Scan for the cell matching the given text and deliver its [X, Y] coordinate at center. 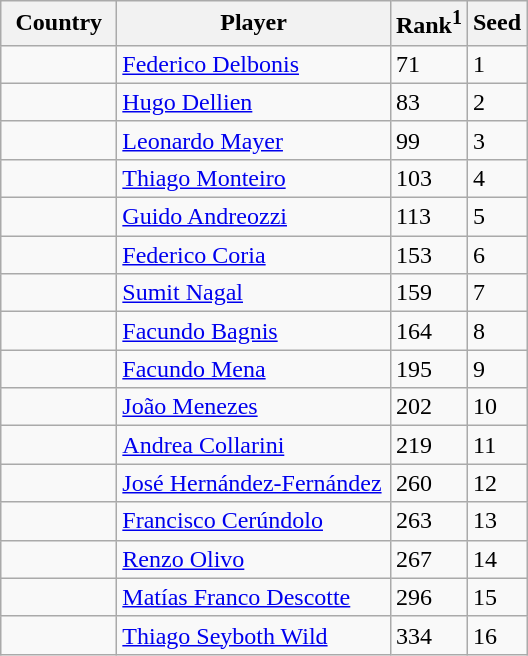
Francisco Cerúndolo [254, 521]
Seed [496, 24]
5 [496, 217]
71 [428, 64]
José Hernández-Fernández [254, 483]
Guido Andreozzi [254, 217]
195 [428, 369]
2 [496, 102]
Rank1 [428, 24]
Andrea Collarini [254, 445]
12 [496, 483]
159 [428, 293]
4 [496, 178]
Federico Coria [254, 255]
11 [496, 445]
Federico Delbonis [254, 64]
Country [59, 24]
15 [496, 597]
334 [428, 635]
Sumit Nagal [254, 293]
14 [496, 559]
1 [496, 64]
263 [428, 521]
99 [428, 140]
260 [428, 483]
202 [428, 407]
103 [428, 178]
16 [496, 635]
296 [428, 597]
6 [496, 255]
Facundo Bagnis [254, 331]
Leonardo Mayer [254, 140]
Renzo Olivo [254, 559]
João Menezes [254, 407]
Player [254, 24]
9 [496, 369]
219 [428, 445]
Hugo Dellien [254, 102]
3 [496, 140]
Thiago Seyboth Wild [254, 635]
Matías Franco Descotte [254, 597]
Thiago Monteiro [254, 178]
113 [428, 217]
83 [428, 102]
153 [428, 255]
13 [496, 521]
267 [428, 559]
8 [496, 331]
7 [496, 293]
164 [428, 331]
Facundo Mena [254, 369]
10 [496, 407]
